Scan for the cell matching the given text and deliver its (x, y) coordinate at center. 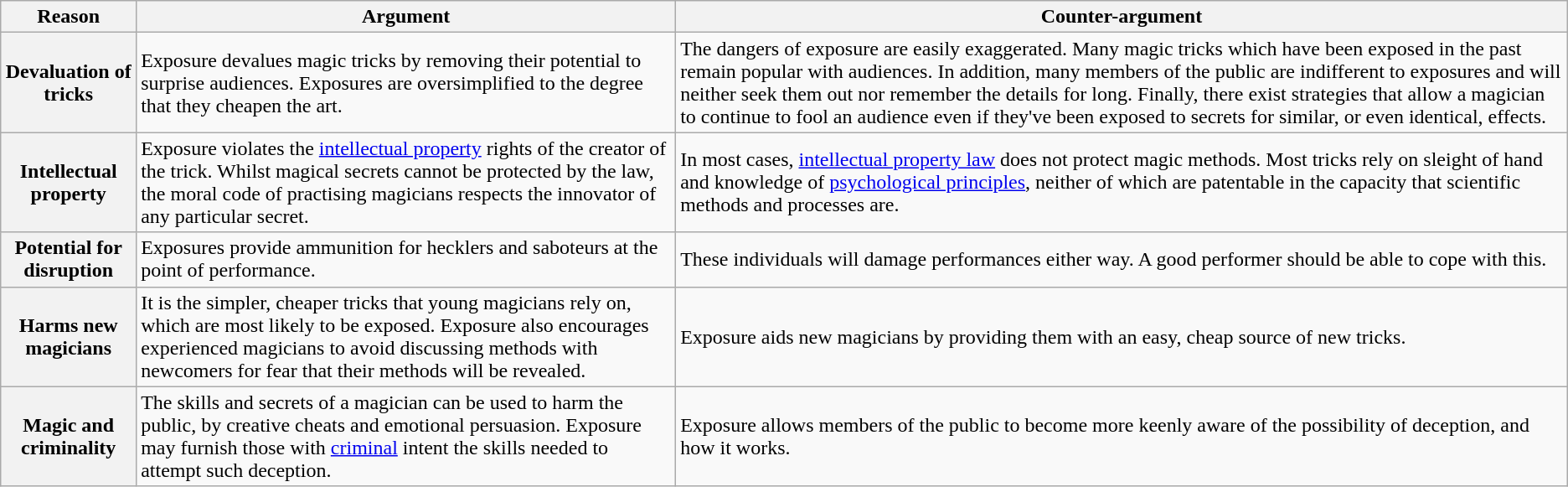
Exposures provide ammunition for hecklers and saboteurs at the point of performance. (406, 260)
Magic and criminality (69, 436)
Argument (406, 17)
Exposure aids new magicians by providing them with an easy, cheap source of new tricks. (1122, 337)
Potential for disruption (69, 260)
Reason (69, 17)
Devaluation of tricks (69, 82)
Exposure allows members of the public to become more keenly aware of the possibility of deception, and how it works. (1122, 436)
These individuals will damage performances either way. A good performer should be able to cope with this. (1122, 260)
Intellectual property (69, 183)
Harms new magicians (69, 337)
Counter-argument (1122, 17)
